Search for the cell housing the specified text and yield its (x, y) center coordinate. 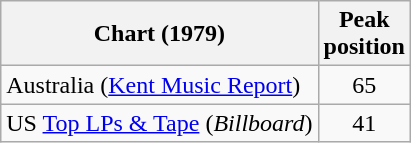
Peakposition (364, 34)
US Top LPs & Tape (Billboard) (160, 123)
41 (364, 123)
Chart (1979) (160, 34)
65 (364, 85)
Australia (Kent Music Report) (160, 85)
